Extract the [X, Y] coordinate from the center of the cell holding the provided text.  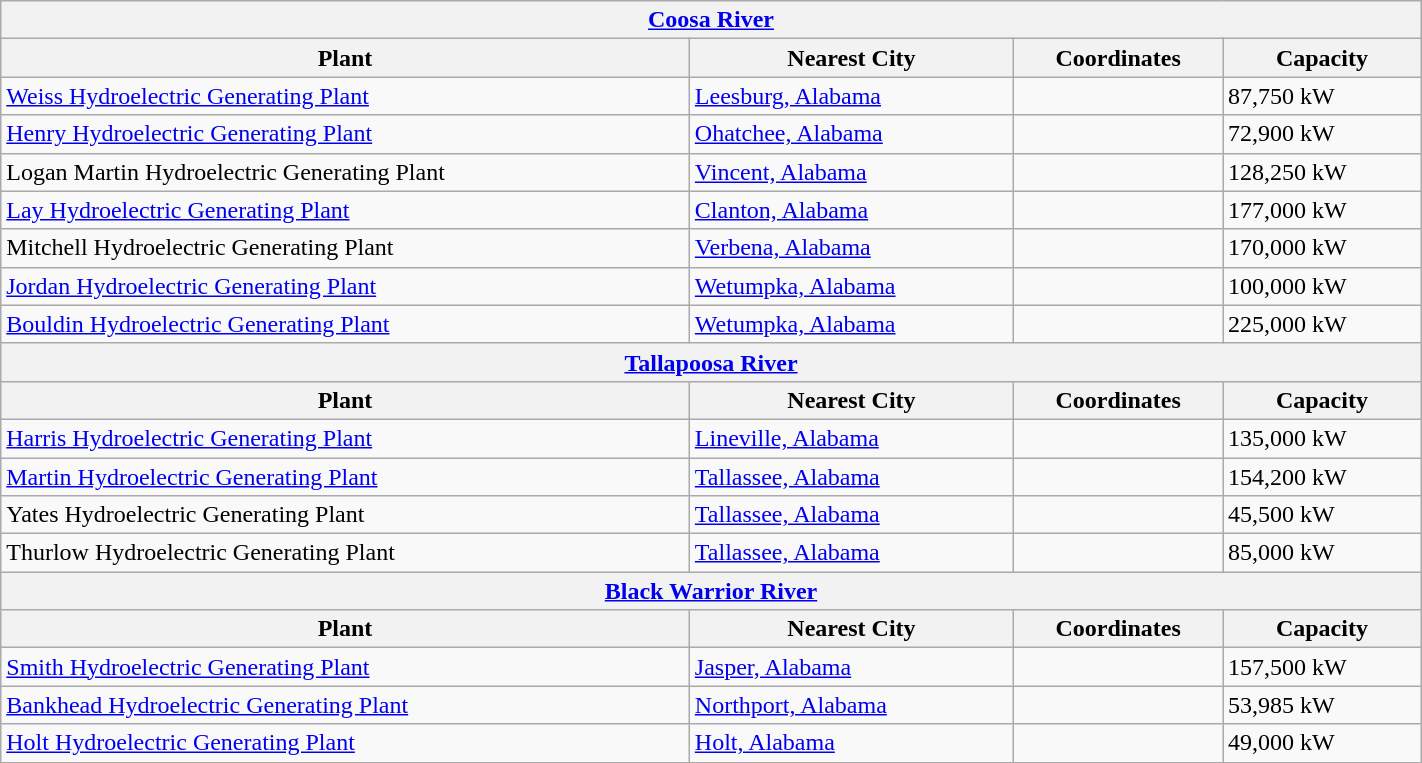
Holt, Alabama [851, 743]
Holt Hydroelectric Generating Plant [346, 743]
72,900 kW [1322, 134]
Lineville, Alabama [851, 438]
170,000 kW [1322, 248]
85,000 kW [1322, 553]
128,250 kW [1322, 172]
Black Warrior River [711, 591]
Lay Hydroelectric Generating Plant [346, 210]
Coosa River [711, 20]
49,000 kW [1322, 743]
Mitchell Hydroelectric Generating Plant [346, 248]
Harris Hydroelectric Generating Plant [346, 438]
Thurlow Hydroelectric Generating Plant [346, 553]
Weiss Hydroelectric Generating Plant [346, 96]
Verbena, Alabama [851, 248]
Jordan Hydroelectric Generating Plant [346, 286]
Clanton, Alabama [851, 210]
53,985 kW [1322, 705]
87,750 kW [1322, 96]
177,000 kW [1322, 210]
Bankhead Hydroelectric Generating Plant [346, 705]
Logan Martin Hydroelectric Generating Plant [346, 172]
Northport, Alabama [851, 705]
225,000 kW [1322, 324]
Smith Hydroelectric Generating Plant [346, 667]
Martin Hydroelectric Generating Plant [346, 477]
Yates Hydroelectric Generating Plant [346, 515]
Vincent, Alabama [851, 172]
Ohatchee, Alabama [851, 134]
154,200 kW [1322, 477]
Leesburg, Alabama [851, 96]
45,500 kW [1322, 515]
Tallapoosa River [711, 362]
157,500 kW [1322, 667]
Bouldin Hydroelectric Generating Plant [346, 324]
100,000 kW [1322, 286]
135,000 kW [1322, 438]
Henry Hydroelectric Generating Plant [346, 134]
Jasper, Alabama [851, 667]
